Determine the [x, y] coordinate at the center of the cell enclosing the given text.  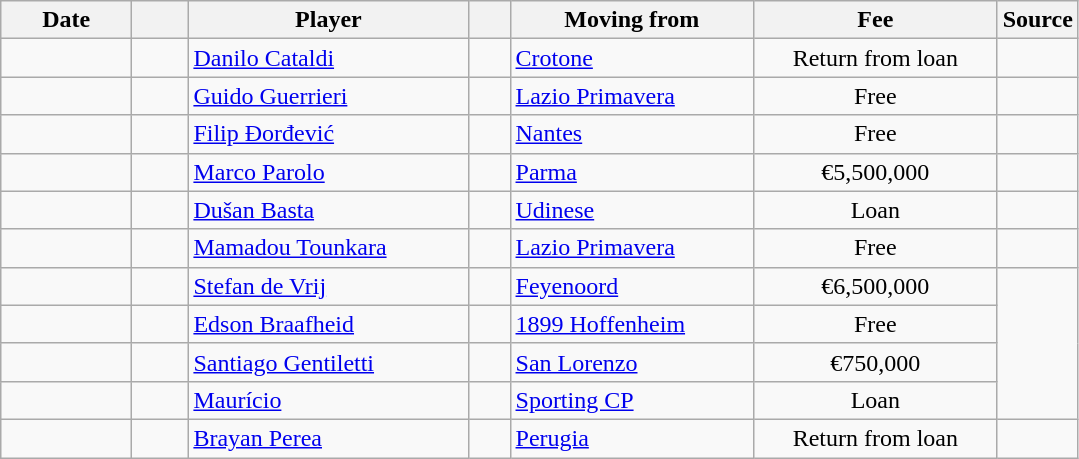
Marco Parolo [328, 172]
Santiago Gentiletti [328, 362]
Filip Đorđević [328, 134]
Crotone [632, 58]
Edson Braafheid [328, 324]
Stefan de Vrij [328, 286]
Perugia [632, 438]
€5,500,000 [876, 172]
Dušan Basta [328, 210]
Danilo Cataldi [328, 58]
Feyenoord [632, 286]
Brayan Perea [328, 438]
San Lorenzo [632, 362]
Date [66, 20]
Parma [632, 172]
Player [328, 20]
Nantes [632, 134]
Fee [876, 20]
Maurício [328, 400]
1899 Hoffenheim [632, 324]
Moving from [632, 20]
€6,500,000 [876, 286]
Udinese [632, 210]
€750,000 [876, 362]
Sporting CP [632, 400]
Source [1038, 20]
Guido Guerrieri [328, 96]
Mamadou Tounkara [328, 248]
